Locate the cell with the specified text and output its [X, Y] center coordinate. 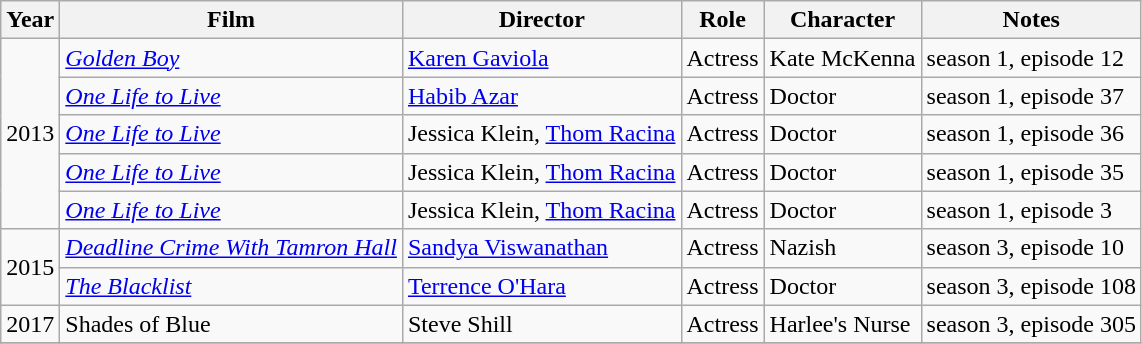
season 3, episode 108 [1031, 286]
Karen Gaviola [542, 58]
The Blacklist [232, 286]
Deadline Crime With Tamron Hall [232, 248]
Steve Shill [542, 324]
season 1, episode 3 [1031, 210]
Nazish [842, 248]
Habib Azar [542, 96]
season 1, episode 12 [1031, 58]
Director [542, 20]
season 1, episode 37 [1031, 96]
Harlee's Nurse [842, 324]
Terrence O'Hara [542, 286]
Year [30, 20]
Golden Boy [232, 58]
season 1, episode 36 [1031, 134]
season 3, episode 10 [1031, 248]
Shades of Blue [232, 324]
Sandya Viswanathan [542, 248]
Kate McKenna [842, 58]
season 1, episode 35 [1031, 172]
2017 [30, 324]
Notes [1031, 20]
2013 [30, 134]
2015 [30, 267]
Film [232, 20]
Character [842, 20]
season 3, episode 305 [1031, 324]
Role [722, 20]
